Return (x, y) of the center of cell containing provided text 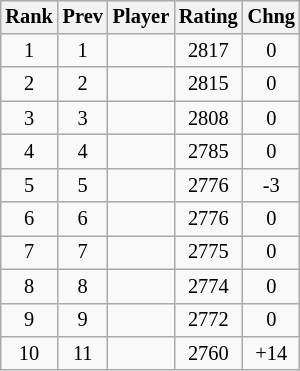
-3 (272, 185)
+14 (272, 354)
Player (141, 17)
Prev (83, 17)
2760 (208, 354)
2774 (208, 286)
2817 (208, 51)
11 (83, 354)
Rank (28, 17)
2772 (208, 320)
10 (28, 354)
2775 (208, 253)
2815 (208, 84)
2808 (208, 118)
Chng (272, 17)
Rating (208, 17)
2785 (208, 152)
